Locate the cell with the specified text and output its (X, Y) center coordinate. 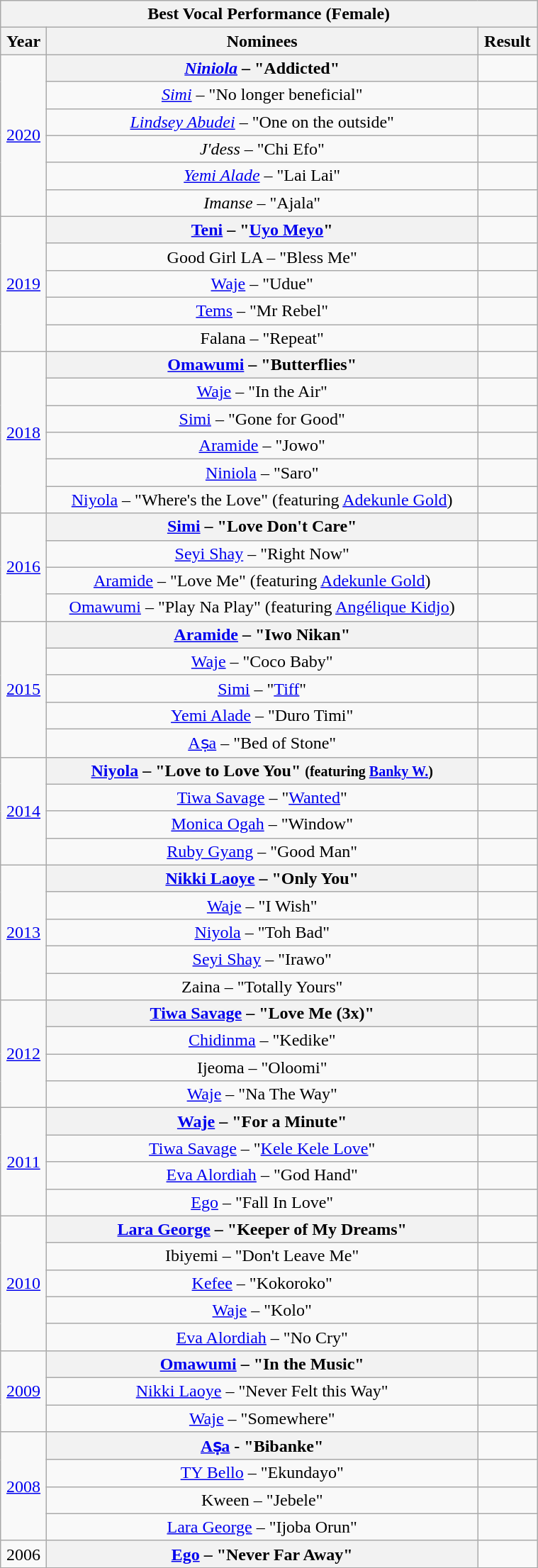
Eva Alordiah – "God Hand" (262, 1175)
Seyi Shay – "Irawo" (262, 959)
Niniola – "Saro" (262, 473)
Waje – "Udue" (262, 284)
Waje – "In the Air" (262, 392)
Aramide – "Love Me" (featuring Adekunle Gold) (262, 581)
Waje – "I Wish" (262, 905)
2012 (24, 1054)
2011 (24, 1162)
2013 (24, 932)
Zaina – "Totally Yours" (262, 986)
Nominees (262, 41)
Simi – "No longer beneficial" (262, 95)
Yemi Alade – "Duro Timi" (262, 715)
Seyi Shay – "Right Now" (262, 554)
2009 (24, 1391)
Tems – "Mr Rebel" (262, 310)
Simi – "Love Don't Care" (262, 527)
2008 (24, 1486)
Waje – "Coco Baby" (262, 661)
Ego – "Fall In Love" (262, 1202)
Kefee – "Kokoroko" (262, 1283)
2020 (24, 135)
2014 (24, 811)
Niyola – "Love to Love You" (featuring Banky W.) (262, 771)
Monica Ogah – "Window" (262, 824)
Aramide – "Iwo Nikan" (262, 634)
2015 (24, 689)
Falana – "Repeat" (262, 338)
Niyola – "Toh Bad" (262, 932)
Ruby Gyang – "Good Man" (262, 851)
Teni – "Uyo Meyo" (262, 230)
J'dess – "Chi Efo" (262, 149)
Tiwa Savage – "Love Me (3x)" (262, 1014)
Simi – "Gone for Good" (262, 419)
Kween – "Jebele" (262, 1500)
Result (508, 41)
Eva Alordiah – "No Cry" (262, 1337)
Ego – "Never Far Away" (262, 1554)
Waje – "For a Minute" (262, 1121)
2010 (24, 1283)
Waje – "Somewhere" (262, 1418)
2016 (24, 567)
Good Girl LA – "Bless Me" (262, 257)
Omawumi – "In the Music" (262, 1364)
Waje – "Kolo" (262, 1310)
Simi – "Tiff" (262, 688)
Nikki Laoye – "Never Felt this Way" (262, 1391)
Lara George – "Ijoba Orun" (262, 1527)
Waje – "Na The Way" (262, 1094)
2019 (24, 284)
Niniola – "Addicted" (262, 68)
Tiwa Savage – "Wanted" (262, 797)
Ijeoma – "Oloomi" (262, 1068)
Year (24, 41)
Omawumi – "Play Na Play" (featuring Angélique Kidjo) (262, 607)
Nikki Laoye – "Only You" (262, 878)
Ibiyemi – "Don't Leave Me" (262, 1256)
Aṣa – "Bed of Stone" (262, 743)
Best Vocal Performance (Female) (269, 14)
Lara George – "Keeper of My Dreams" (262, 1229)
Tiwa Savage – "Kele Kele Love" (262, 1148)
2018 (24, 432)
Lindsey Abudei – "One on the outside" (262, 122)
Aṣa - "Bibanke" (262, 1446)
Omawumi – "Butterflies" (262, 365)
Aramide – "Jowo" (262, 446)
Chidinma – "Kedike" (262, 1041)
Niyola – "Where's the Love" (featuring Adekunle Gold) (262, 500)
TY Bello – "Ekundayo" (262, 1473)
2006 (24, 1554)
Yemi Alade – "Lai Lai" (262, 176)
Imanse – "Ajala" (262, 203)
